Scan for the cell matching the given text and deliver its [x, y] coordinate at center. 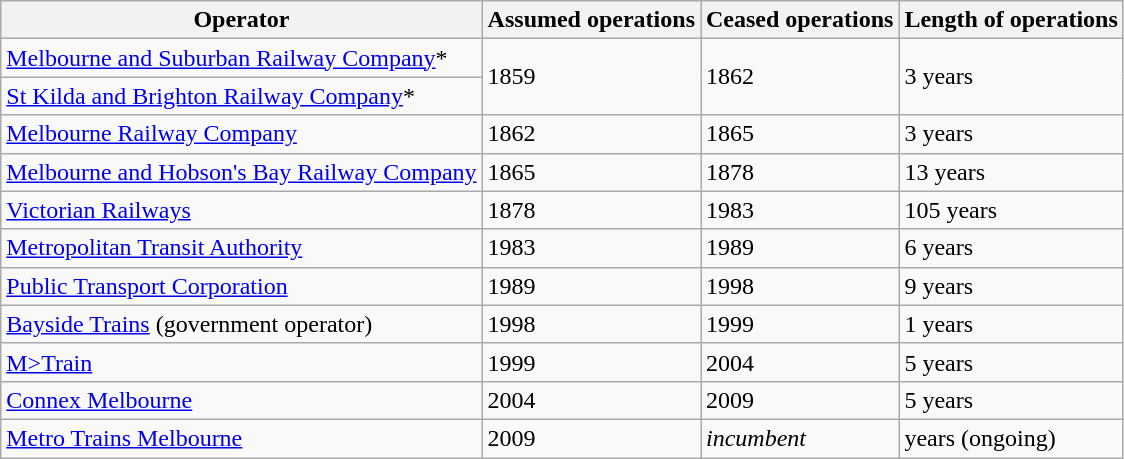
Melbourne and Suburban Railway Company* [242, 58]
Length of operations [1011, 20]
105 years [1011, 210]
St Kilda and Brighton Railway Company* [242, 96]
Operator [242, 20]
9 years [1011, 286]
13 years [1011, 172]
Bayside Trains (government operator) [242, 324]
M>Train [242, 362]
Victorian Railways [242, 210]
6 years [1011, 248]
Metro Trains Melbourne [242, 438]
1 years [1011, 324]
Melbourne Railway Company [242, 134]
incumbent [799, 438]
Public Transport Corporation [242, 286]
Metropolitan Transit Authority [242, 248]
Connex Melbourne [242, 400]
Assumed operations [591, 20]
Ceased operations [799, 20]
years (ongoing) [1011, 438]
Melbourne and Hobson's Bay Railway Company [242, 172]
1859 [591, 77]
